Search for the cell housing the specified text and yield its (X, Y) center coordinate. 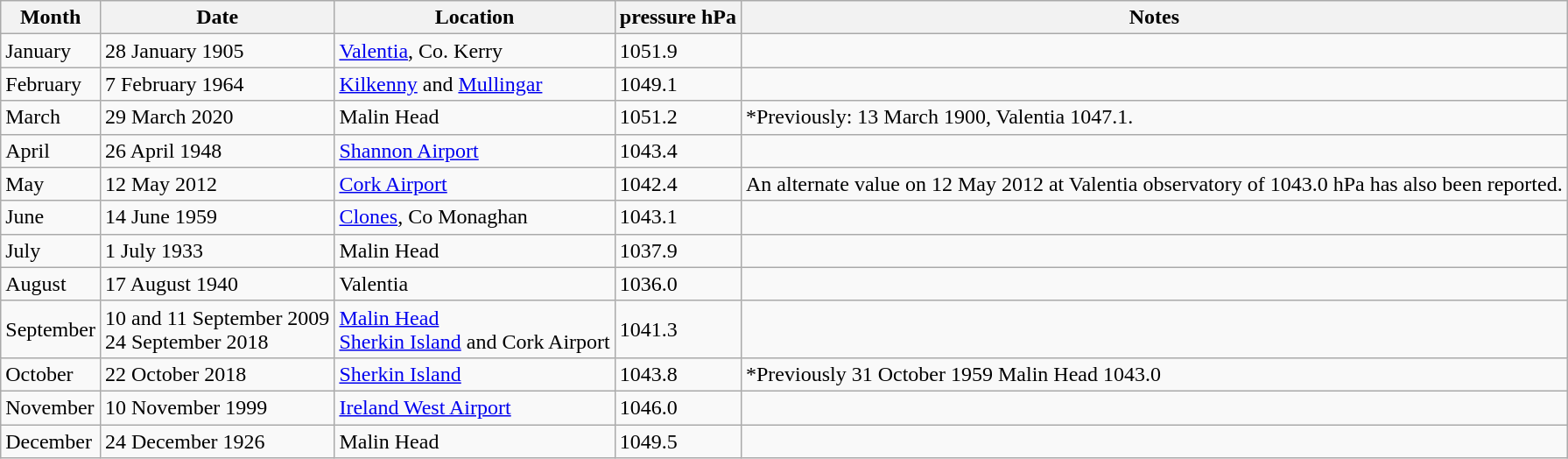
Date (217, 18)
Clones, Co Monaghan (475, 217)
1043.4 (678, 151)
1 July 1933 (217, 251)
26 April 1948 (217, 151)
10 November 1999 (217, 407)
An alternate value on 12 May 2012 at Valentia observatory of 1043.0 hPa has also been reported. (1154, 184)
October (51, 374)
Ireland West Airport (475, 407)
22 October 2018 (217, 374)
Valentia, Co. Kerry (475, 51)
7 February 1964 (217, 84)
August (51, 284)
Location (475, 18)
1049.1 (678, 84)
May (51, 184)
1043.1 (678, 217)
September (51, 329)
January (51, 51)
February (51, 84)
1046.0 (678, 407)
Notes (1154, 18)
1043.8 (678, 374)
14 June 1959 (217, 217)
17 August 1940 (217, 284)
10 and 11 September 200924 September 2018 (217, 329)
Shannon Airport (475, 151)
12 May 2012 (217, 184)
pressure hPa (678, 18)
29 March 2020 (217, 117)
June (51, 217)
Malin HeadSherkin Island and Cork Airport (475, 329)
Cork Airport (475, 184)
1049.5 (678, 441)
1041.3 (678, 329)
1036.0 (678, 284)
Valentia (475, 284)
December (51, 441)
1051.2 (678, 117)
1037.9 (678, 251)
March (51, 117)
24 December 1926 (217, 441)
*Previously 31 October 1959 Malin Head 1043.0 (1154, 374)
Month (51, 18)
1042.4 (678, 184)
Kilkenny and Mullingar (475, 84)
November (51, 407)
*Previously: 13 March 1900, Valentia 1047.1. (1154, 117)
1051.9 (678, 51)
Sherkin Island (475, 374)
July (51, 251)
April (51, 151)
28 January 1905 (217, 51)
